Provide the [x, y] coordinate of the cell's center where the given text is located.  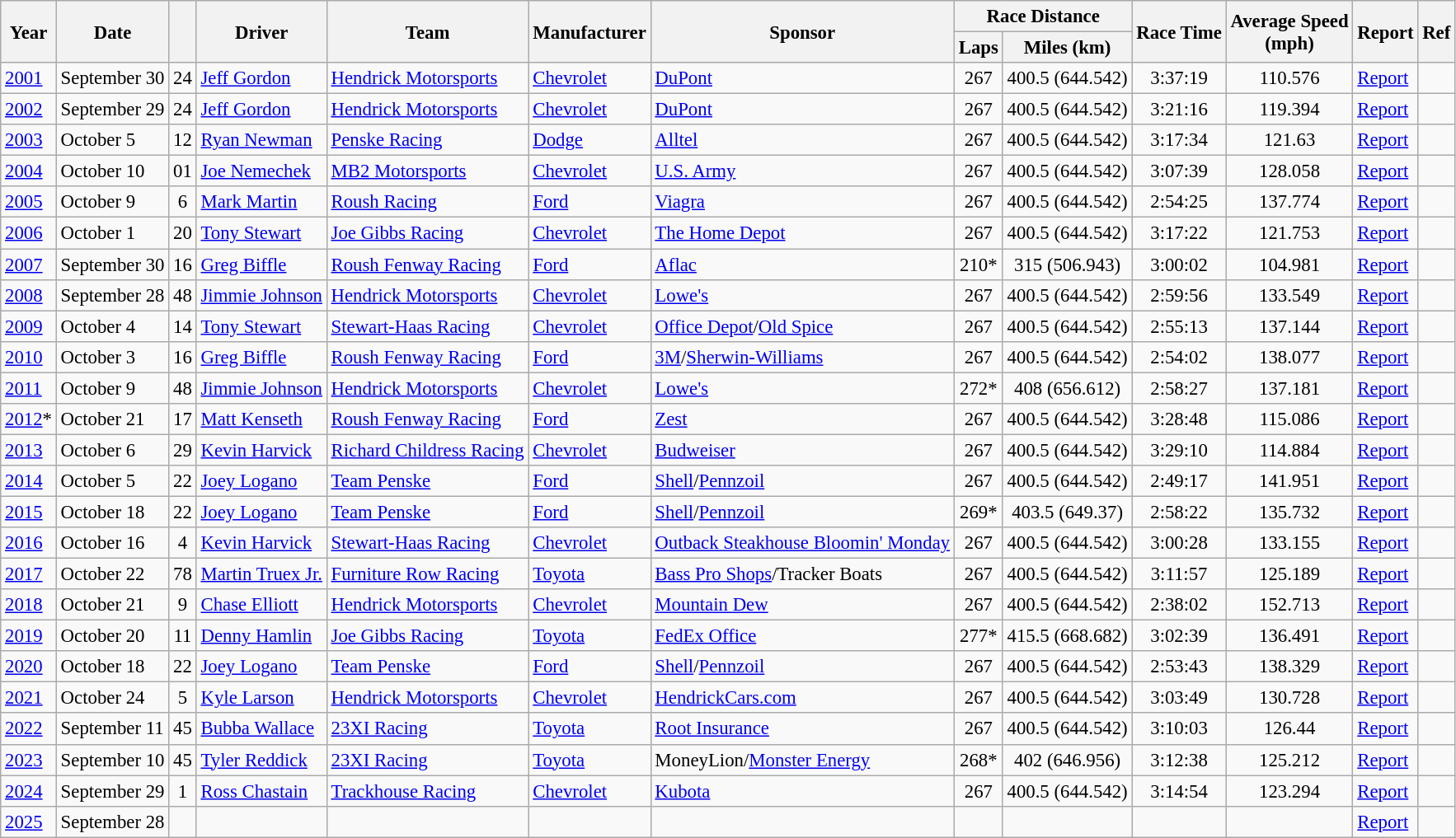
Date [112, 31]
Miles (km) [1067, 48]
133.155 [1289, 543]
20 [183, 233]
October 1 [112, 233]
2010 [29, 357]
October 3 [112, 357]
2011 [29, 388]
Outback Steakhouse Bloomin' Monday [802, 543]
3:21:16 [1179, 110]
138.329 [1289, 667]
Dodge [589, 140]
3:00:28 [1179, 543]
3:00:02 [1179, 265]
2013 [29, 450]
September 11 [112, 729]
Bubba Wallace [261, 729]
402 (646.956) [1067, 760]
October 10 [112, 171]
Joe Nemechek [261, 171]
2009 [29, 326]
277* [978, 636]
Viagra [802, 202]
Budweiser [802, 450]
3:14:54 [1179, 791]
128.058 [1289, 171]
Denny Hamlin [261, 636]
Race Distance [1043, 16]
415.5 (668.682) [1067, 636]
2004 [29, 171]
3:07:39 [1179, 171]
125.212 [1289, 760]
133.549 [1289, 295]
Alltel [802, 140]
Driver [261, 31]
2008 [29, 295]
104.981 [1289, 265]
Year [29, 31]
The Home Depot [802, 233]
Penske Racing [427, 140]
272* [978, 388]
11 [183, 636]
Richard Childress Racing [427, 450]
Ryan Newman [261, 140]
3:10:03 [1179, 729]
Laps [978, 48]
1 [183, 791]
12 [183, 140]
2:58:22 [1179, 512]
17 [183, 419]
Mountain Dew [802, 605]
MB2 Motorsports [427, 171]
121.63 [1289, 140]
October 22 [112, 574]
Ross Chastain [261, 791]
125.189 [1289, 574]
Race Time [1179, 31]
3:37:19 [1179, 78]
29 [183, 450]
Team [427, 31]
141.951 [1289, 481]
123.294 [1289, 791]
6 [183, 202]
2016 [29, 543]
115.086 [1289, 419]
Aflac [802, 265]
130.728 [1289, 698]
2024 [29, 791]
269* [978, 512]
October 24 [112, 698]
September 10 [112, 760]
Martin Truex Jr. [261, 574]
Sponsor [802, 31]
U.S. Army [802, 171]
315 (506.943) [1067, 265]
3:29:10 [1179, 450]
135.732 [1289, 512]
2:38:02 [1179, 605]
137.144 [1289, 326]
2:58:27 [1179, 388]
2015 [29, 512]
3:12:38 [1179, 760]
Bass Pro Shops/Tracker Boats [802, 574]
FedEx Office [802, 636]
2:54:02 [1179, 357]
3:17:34 [1179, 140]
121.753 [1289, 233]
5 [183, 698]
2014 [29, 481]
2003 [29, 140]
October 20 [112, 636]
Root Insurance [802, 729]
October 4 [112, 326]
408 (656.612) [1067, 388]
3:17:22 [1179, 233]
Roush Racing [427, 202]
138.077 [1289, 357]
2002 [29, 110]
2:53:43 [1179, 667]
126.44 [1289, 729]
3:03:49 [1179, 698]
3:02:39 [1179, 636]
HendrickCars.com [802, 698]
Manufacturer [589, 31]
Mark Martin [261, 202]
137.774 [1289, 202]
Chase Elliott [261, 605]
Matt Kenseth [261, 419]
01 [183, 171]
2007 [29, 265]
Tyler Reddick [261, 760]
October 6 [112, 450]
2:49:17 [1179, 481]
114.884 [1289, 450]
MoneyLion/Monster Energy [802, 760]
2017 [29, 574]
October 16 [112, 543]
137.181 [1289, 388]
2025 [29, 822]
403.5 (649.37) [1067, 512]
Average Speed(mph) [1289, 31]
14 [183, 326]
136.491 [1289, 636]
268* [978, 760]
Office Depot/Old Spice [802, 326]
2:55:13 [1179, 326]
210* [978, 265]
2022 [29, 729]
2020 [29, 667]
2001 [29, 78]
3:28:48 [1179, 419]
3M/Sherwin-Williams [802, 357]
2:59:56 [1179, 295]
Trackhouse Racing [427, 791]
Furniture Row Racing [427, 574]
2006 [29, 233]
2:54:25 [1179, 202]
110.576 [1289, 78]
2005 [29, 202]
9 [183, 605]
Zest [802, 419]
152.713 [1289, 605]
2021 [29, 698]
2012* [29, 419]
119.394 [1289, 110]
Kubota [802, 791]
2023 [29, 760]
78 [183, 574]
3:11:57 [1179, 574]
4 [183, 543]
2019 [29, 636]
Ref [1436, 31]
2018 [29, 605]
Kyle Larson [261, 698]
